Return the [X, Y] coordinate for the center point of the cell that contains the specified text.  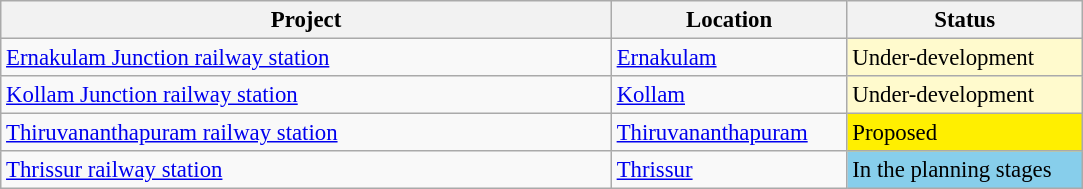
Proposed [965, 133]
Thiruvananthapuram [729, 133]
Thrissur railway station [306, 170]
Location [729, 20]
Kollam [729, 95]
In the planning stages [965, 170]
Ernakulam [729, 58]
Status [965, 20]
Thrissur [729, 170]
Project [306, 20]
Kollam Junction railway station [306, 95]
Thiruvananthapuram railway station [306, 133]
Ernakulam Junction railway station [306, 58]
